Return the (X, Y) coordinate for the center point of the cell that contains the specified text.  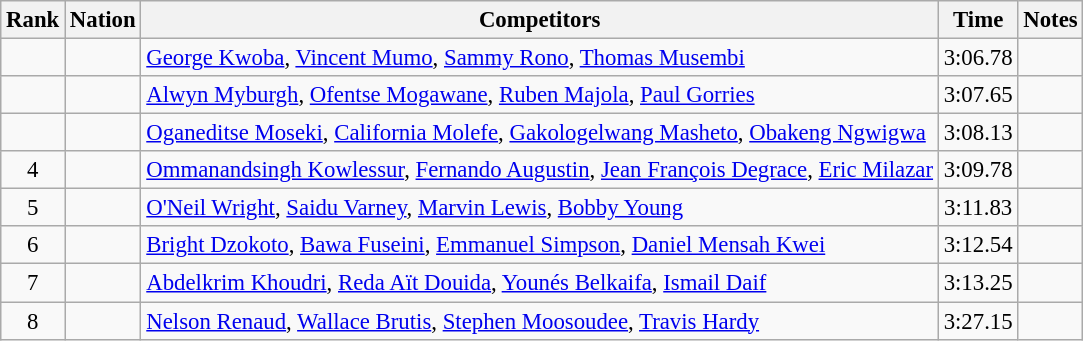
7 (33, 283)
3:12.54 (978, 245)
3:11.83 (978, 208)
3:07.65 (978, 95)
8 (33, 321)
Rank (33, 20)
Ommanandsingh Kowlessur, Fernando Augustin, Jean François Degrace, Eric Milazar (540, 170)
4 (33, 170)
Bright Dzokoto, Bawa Fuseini, Emmanuel Simpson, Daniel Mensah Kwei (540, 245)
6 (33, 245)
3:08.13 (978, 133)
Alwyn Myburgh, Ofentse Mogawane, Ruben Majola, Paul Gorries (540, 95)
Nation (103, 20)
Notes (1050, 20)
Oganeditse Moseki, California Molefe, Gakologelwang Masheto, Obakeng Ngwigwa (540, 133)
George Kwoba, Vincent Mumo, Sammy Rono, Thomas Musembi (540, 58)
3:27.15 (978, 321)
O'Neil Wright, Saidu Varney, Marvin Lewis, Bobby Young (540, 208)
Abdelkrim Khoudri, Reda Aït Douida, Younés Belkaifa, Ismail Daif (540, 283)
3:06.78 (978, 58)
3:09.78 (978, 170)
3:13.25 (978, 283)
5 (33, 208)
Competitors (540, 20)
Time (978, 20)
Nelson Renaud, Wallace Brutis, Stephen Moosoudee, Travis Hardy (540, 321)
